Return the [X, Y] coordinate for the center point of the cell that contains the specified text.  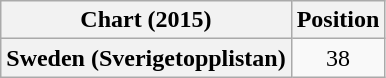
38 [338, 58]
Chart (2015) [146, 20]
Position [338, 20]
Sweden (Sverigetopplistan) [146, 58]
